Output the (X, Y) coordinate of the center of the cell containing the given text.  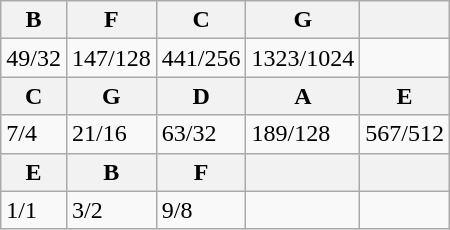
441/256 (201, 58)
7/4 (34, 134)
189/128 (303, 134)
9/8 (201, 210)
147/128 (111, 58)
63/32 (201, 134)
A (303, 96)
21/16 (111, 134)
D (201, 96)
49/32 (34, 58)
567/512 (405, 134)
3/2 (111, 210)
1/1 (34, 210)
1323/1024 (303, 58)
